Capture the cell that displays the provided text and extract its (X, Y) central coordinate. 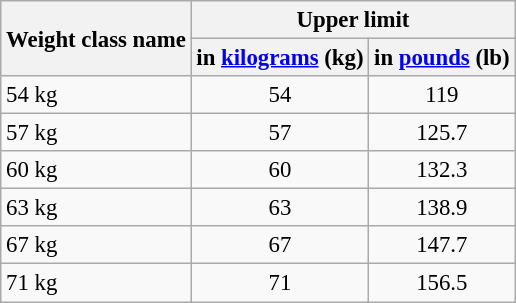
60 kg (96, 170)
57 kg (96, 133)
125.7 (442, 133)
71 (280, 283)
63 kg (96, 208)
119 (442, 95)
156.5 (442, 283)
71 kg (96, 283)
57 (280, 133)
in kilograms (kg) (280, 58)
147.7 (442, 245)
60 (280, 170)
67 kg (96, 245)
Upper limit (353, 20)
54 (280, 95)
138.9 (442, 208)
Weight class name (96, 38)
67 (280, 245)
63 (280, 208)
132.3 (442, 170)
in pounds (lb) (442, 58)
54 kg (96, 95)
